Locate the cell with the specified text and output its (X, Y) center coordinate. 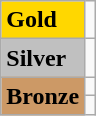
Bronze (43, 96)
Gold (43, 20)
Silver (43, 58)
